Determine the (X, Y) coordinate at the center of the cell enclosing the given text.  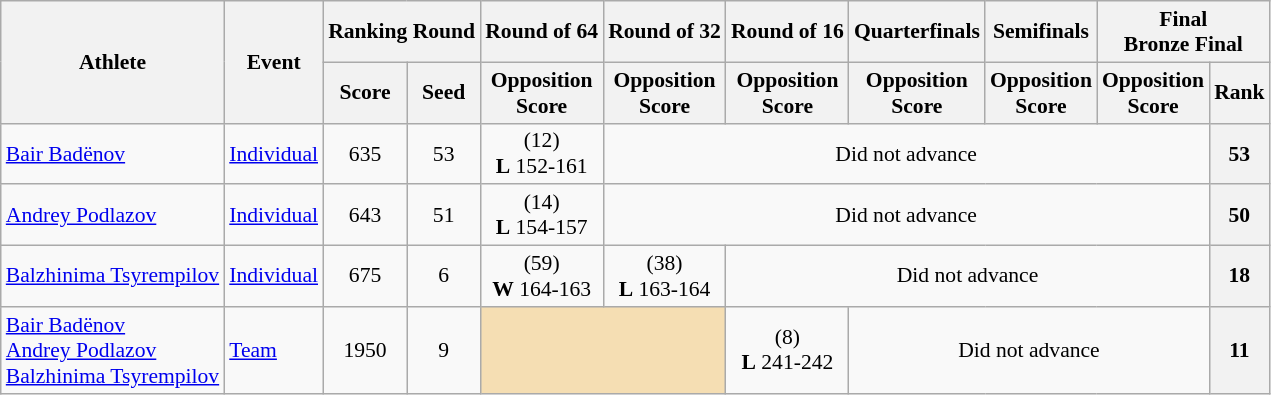
Round of 16 (788, 32)
Balzhinima Tsyrempilov (112, 276)
Team (274, 350)
635 (365, 154)
643 (365, 216)
Round of 32 (664, 32)
50 (1240, 216)
1950 (365, 350)
675 (365, 276)
Semifinals (1041, 32)
Bair Badënov (112, 154)
6 (444, 276)
(12)L 152-161 (542, 154)
Ranking Round (402, 32)
Event (274, 62)
(59)W 164-163 (542, 276)
18 (1240, 276)
Quarterfinals (917, 32)
9 (444, 350)
Andrey Podlazov (112, 216)
Score (365, 92)
FinalBronze Final (1184, 32)
Rank (1240, 92)
Round of 64 (542, 32)
(14)L 154-157 (542, 216)
(38)L 163-164 (664, 276)
Seed (444, 92)
11 (1240, 350)
51 (444, 216)
Bair BadënovAndrey PodlazovBalzhinima Tsyrempilov (112, 350)
Athlete (112, 62)
(8)L 241-242 (788, 350)
